Pinpoint the cell where the given text exists, returning its (x, y) midpoint coordinate. 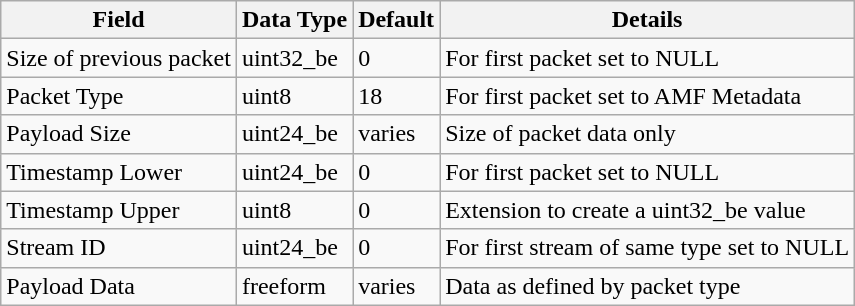
Timestamp Lower (119, 172)
For first stream of same type set to NULL (648, 248)
uint32_be (294, 58)
Stream ID (119, 248)
Field (119, 20)
Size of packet data only (648, 134)
Payload Data (119, 286)
Size of previous packet (119, 58)
Data as defined by packet type (648, 286)
Packet Type (119, 96)
For first packet set to AMF Metadata (648, 96)
Payload Size (119, 134)
Default (396, 20)
Details (648, 20)
freeform (294, 286)
18 (396, 96)
Extension to create a uint32_be value (648, 210)
Timestamp Upper (119, 210)
Data Type (294, 20)
